Scan for the cell matching the given text and deliver its (X, Y) coordinate at center. 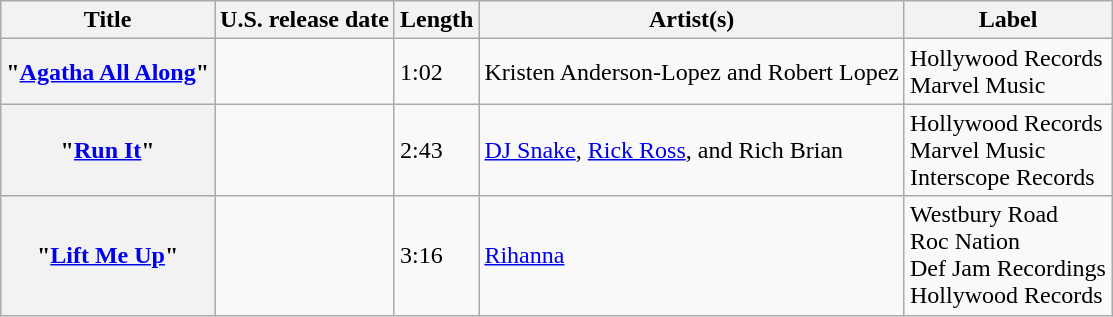
3:16 (436, 256)
"Lift Me Up" (108, 256)
U.S. release date (305, 20)
"Run It" (108, 150)
Westbury RoadRoc NationDef Jam RecordingsHollywood Records (1008, 256)
Hollywood RecordsMarvel Music (1008, 72)
DJ Snake, Rick Ross, and Rich Brian (692, 150)
"Agatha All Along" (108, 72)
2:43 (436, 150)
Label (1008, 20)
1:02 (436, 72)
Length (436, 20)
Kristen Anderson-Lopez and Robert Lopez (692, 72)
Title (108, 20)
Rihanna (692, 256)
Hollywood RecordsMarvel MusicInterscope Records (1008, 150)
Artist(s) (692, 20)
